Identify which cell holds the provided text, then report its (X, Y) central coordinate. 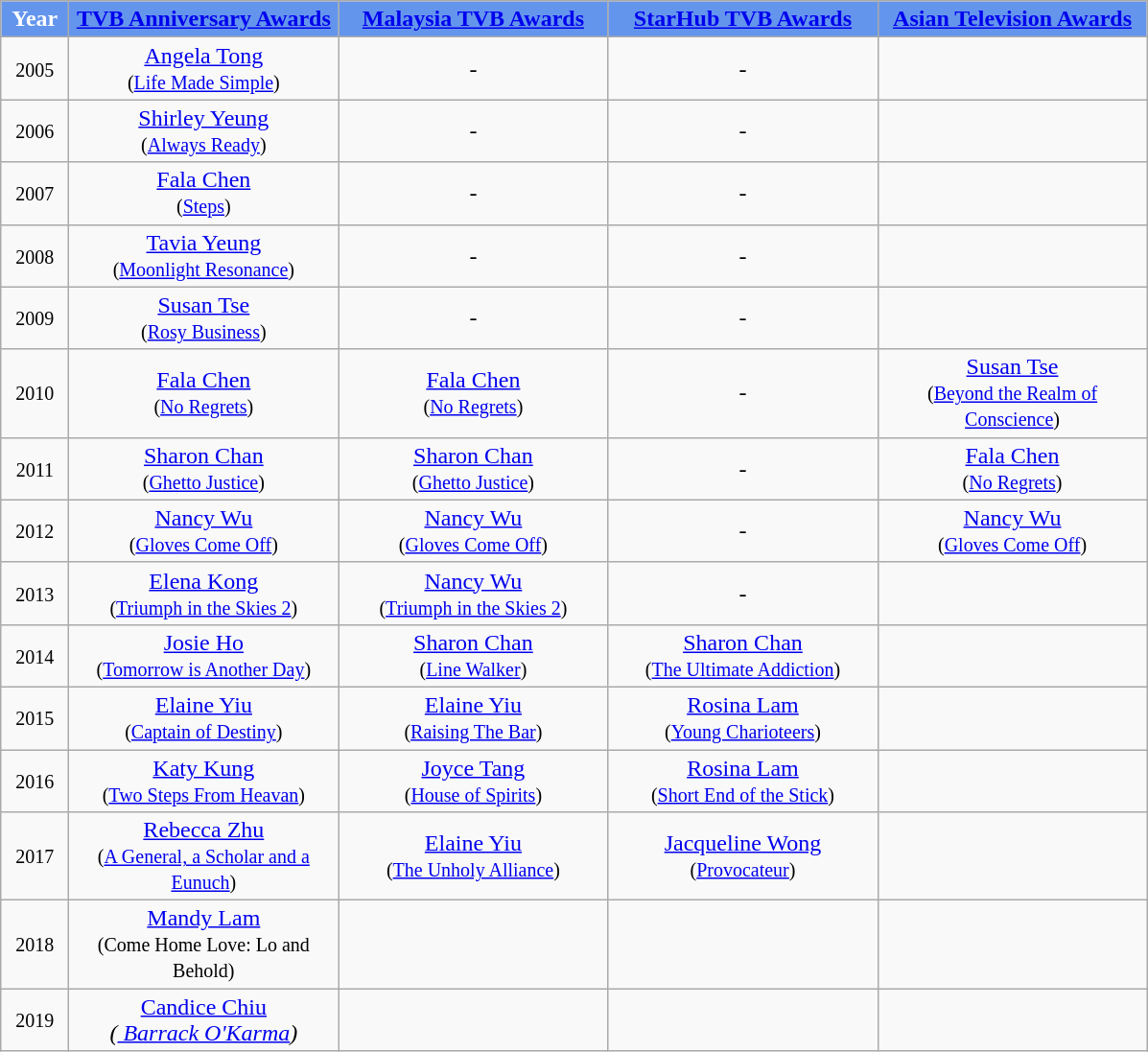
Shirley Yeung(Always Ready) (203, 130)
Rebecca Zhu (A General, a Scholar and a Eunuch) (203, 856)
2014 (35, 656)
TVB Anniversary Awards (203, 19)
Susan Tse(Beyond the Realm of Conscience) (1013, 393)
Elaine Yiu(Captain of Destiny) (203, 717)
2016 (35, 781)
2015 (35, 717)
Tavia Yeung(Moonlight Resonance) (203, 255)
Jacqueline Wong(Provocateur) (742, 856)
Fala Chen(Steps) (203, 194)
Malaysia TVB Awards (474, 19)
Susan Tse(Rosy Business) (203, 318)
StarHub TVB Awards (742, 19)
2017 (35, 856)
Sharon Chan(The Ultimate Addiction) (742, 656)
Katy Kung(Two Steps From Heavan) (203, 781)
Rosina Lam(Young Charioteers) (742, 717)
2007 (35, 194)
2006 (35, 130)
Nancy Wu(Triumph in the Skies 2) (474, 593)
Asian Television Awards (1013, 19)
Elaine Yiu(The Unholy Alliance) (474, 856)
2013 (35, 593)
2018 (35, 945)
Josie Ho(Tomorrow is Another Day) (203, 656)
Angela Tong(Life Made Simple) (203, 69)
Year (35, 19)
Candice Chiu ( Barrack O'Karma) (203, 1020)
2012 (35, 531)
2008 (35, 255)
2019 (35, 1020)
Joyce Tang(House of Spirits) (474, 781)
Elaine Yiu(Raising The Bar) (474, 717)
Elena Kong(Triumph in the Skies 2) (203, 593)
Mandy Lam (Come Home Love: Lo and Behold) (203, 945)
Rosina Lam(Short End of the Stick) (742, 781)
Sharon Chan(Line Walker) (474, 656)
2005 (35, 69)
2009 (35, 318)
2010 (35, 393)
2011 (35, 468)
